Search for the cell housing the specified text and yield its [X, Y] center coordinate. 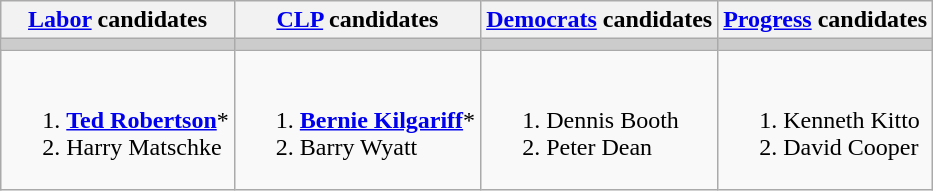
Kenneth KittoDavid Cooper [826, 120]
Dennis BoothPeter Dean [600, 120]
Labor candidates [118, 20]
Democrats candidates [600, 20]
Progress candidates [826, 20]
Bernie Kilgariff*Barry Wyatt [357, 120]
Ted Robertson*Harry Matschke [118, 120]
CLP candidates [357, 20]
